Detect which cell encompasses the target text, then output its [x, y] center coordinate. 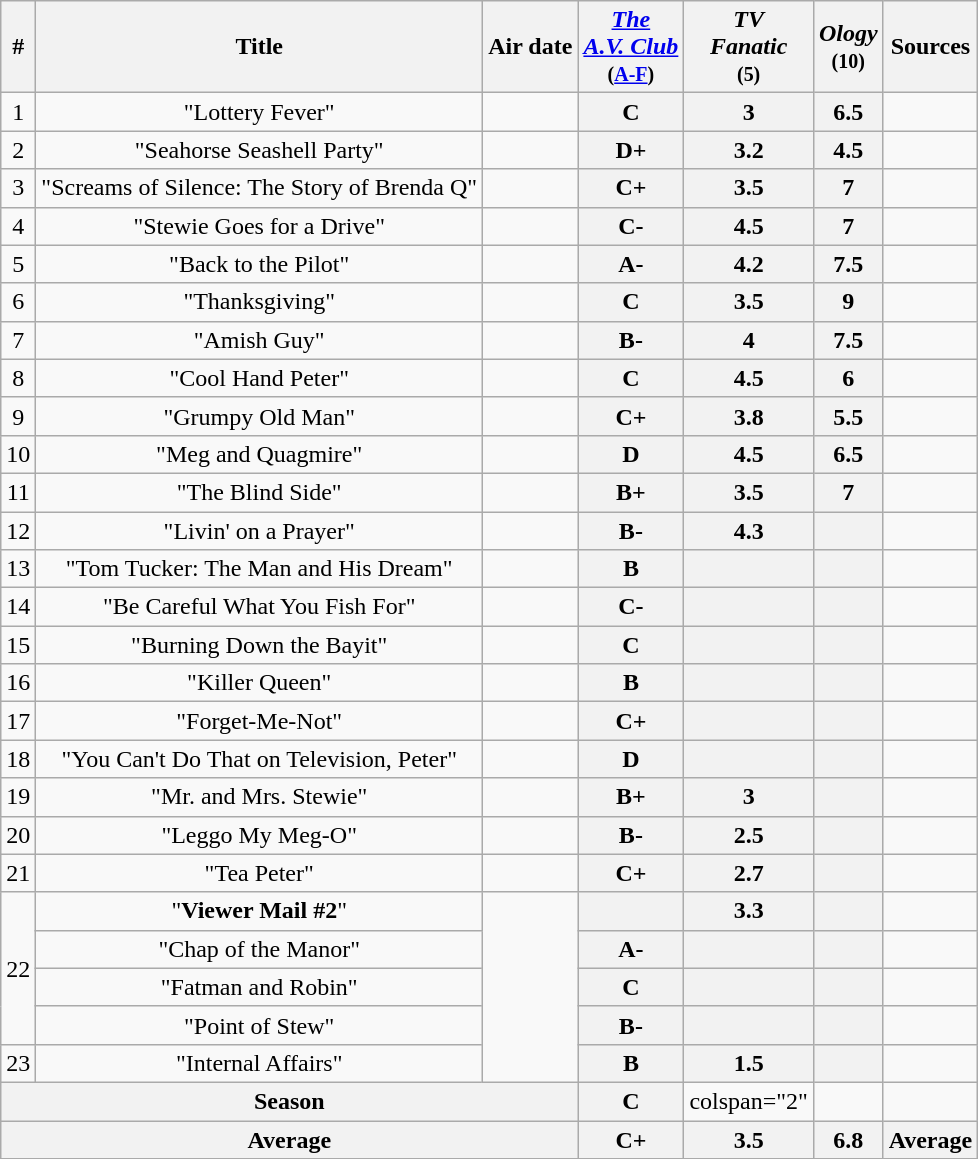
3.8 [749, 416]
21 [18, 873]
3.3 [749, 911]
"Point of Stew" [260, 1025]
5.5 [848, 416]
"Leggo My Meg-O" [260, 835]
"Viewer Mail #2" [260, 911]
23 [18, 1063]
"Tea Peter" [260, 873]
"Killer Queen" [260, 683]
"Burning Down the Bayit" [260, 645]
10 [18, 454]
19 [18, 797]
8 [18, 378]
"Back to the Pilot" [260, 264]
11 [18, 492]
"You Can't Do That on Television, Peter" [260, 759]
15 [18, 645]
# [18, 47]
5 [18, 264]
18 [18, 759]
20 [18, 835]
6.8 [848, 1139]
4.2 [749, 264]
3.2 [749, 150]
"Cool Hand Peter" [260, 378]
"Be Careful What You Fish For" [260, 607]
"Lottery Fever" [260, 112]
17 [18, 721]
"Screams of Silence: The Story of Brenda Q" [260, 188]
D+ [631, 150]
"Internal Affairs" [260, 1063]
1 [18, 112]
"Meg and Quagmire" [260, 454]
"Mr. and Mrs. Stewie" [260, 797]
2.5 [749, 835]
"Grumpy Old Man" [260, 416]
"Seahorse Seashell Party" [260, 150]
"Amish Guy" [260, 340]
Title [260, 47]
"Tom Tucker: The Man and His Dream" [260, 569]
16 [18, 683]
TheA.V. Club(A-F) [631, 47]
"Chap of the Manor" [260, 949]
4.3 [749, 531]
"Fatman and Robin" [260, 987]
Ology(10) [848, 47]
"Livin' on a Prayer" [260, 531]
2 [18, 150]
Air date [530, 47]
12 [18, 531]
1.5 [749, 1063]
"Stewie Goes for a Drive" [260, 226]
TVFanatic(5) [749, 47]
Season [290, 1101]
22 [18, 968]
"Forget-Me-Not" [260, 721]
colspan="2" [749, 1101]
2.7 [749, 873]
Sources [930, 47]
13 [18, 569]
"Thanksgiving" [260, 302]
"The Blind Side" [260, 492]
14 [18, 607]
